Provide the [x, y] coordinate of the cell's center where the given text is located.  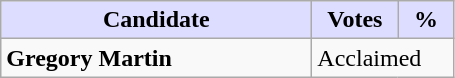
Acclaimed [383, 58]
Candidate [156, 20]
Gregory Martin [156, 58]
Votes [355, 20]
% [426, 20]
